Extract the (x, y) coordinate from the center of the cell holding the provided text.  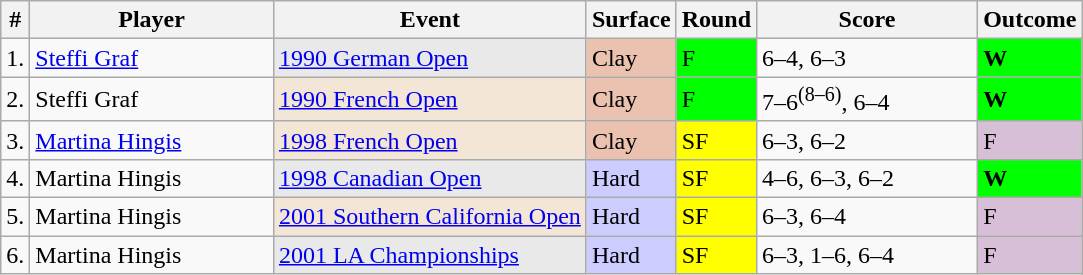
1998 French Open (430, 140)
1990 French Open (430, 100)
Outcome (1030, 20)
4–6, 6–3, 6–2 (868, 178)
6–3, 6–2 (868, 140)
# (16, 20)
6–3, 1–6, 6–4 (868, 255)
5. (16, 217)
1990 German Open (430, 58)
Player (152, 20)
6. (16, 255)
2001 LA Championships (430, 255)
6–3, 6–4 (868, 217)
Surface (631, 20)
1998 Canadian Open (430, 178)
2. (16, 100)
2001 Southern California Open (430, 217)
7–6(8–6), 6–4 (868, 100)
Score (868, 20)
Round (716, 20)
6–4, 6–3 (868, 58)
Event (430, 20)
4. (16, 178)
3. (16, 140)
1. (16, 58)
